Return the [X, Y] coordinate for the center point of the cell that contains the specified text.  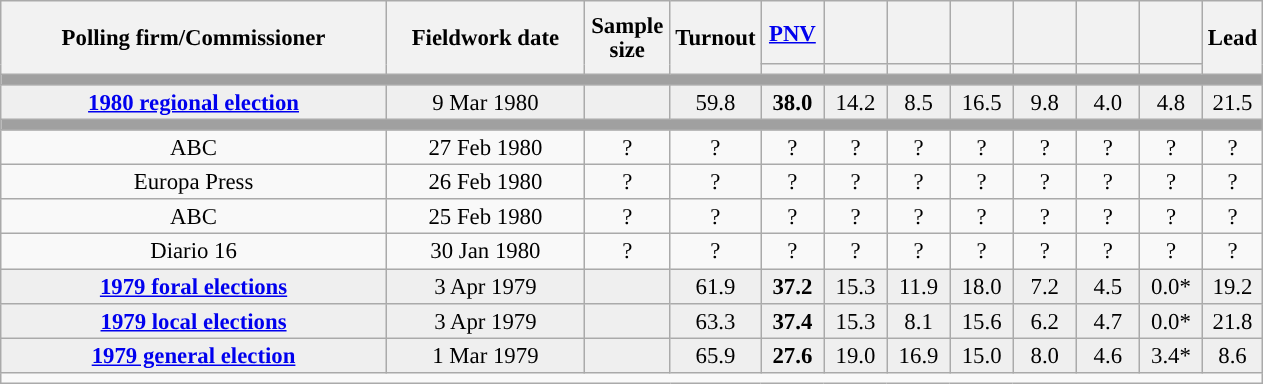
21.8 [1232, 320]
38.0 [792, 102]
37.2 [792, 286]
8.1 [918, 320]
16.9 [918, 356]
8.0 [1044, 356]
21.5 [1232, 102]
1979 local elections [194, 320]
7.2 [1044, 286]
9.8 [1044, 102]
Polling firm/Commissioner [194, 38]
PNV [792, 32]
3.4* [1170, 356]
8.6 [1232, 356]
Europa Press [194, 182]
14.2 [856, 102]
Lead [1232, 38]
15.0 [982, 356]
1 Mar 1979 [485, 356]
1979 foral elections [194, 286]
37.4 [792, 320]
27.6 [792, 356]
Fieldwork date [485, 38]
19.2 [1232, 286]
4.7 [1108, 320]
27 Feb 1980 [485, 148]
63.3 [716, 320]
8.5 [918, 102]
6.2 [1044, 320]
15.6 [982, 320]
25 Feb 1980 [485, 218]
9 Mar 1980 [485, 102]
65.9 [716, 356]
26 Feb 1980 [485, 182]
11.9 [918, 286]
Turnout [716, 38]
4.0 [1108, 102]
16.5 [982, 102]
61.9 [716, 286]
Sample size [627, 38]
19.0 [856, 356]
4.8 [1170, 102]
Diario 16 [194, 252]
1980 regional election [194, 102]
1979 general election [194, 356]
30 Jan 1980 [485, 252]
4.6 [1108, 356]
4.5 [1108, 286]
59.8 [716, 102]
18.0 [982, 286]
